For the text-containing cell, return its midpoint in (X, Y) coordinate format. 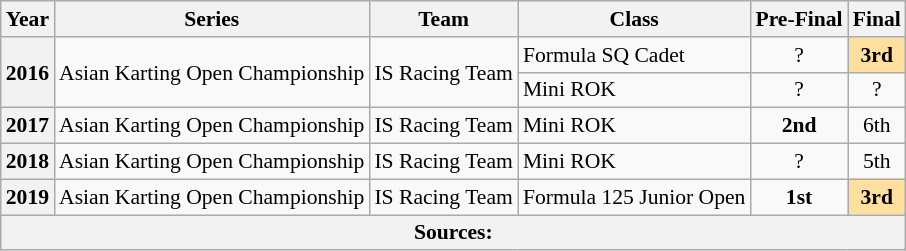
2016 (28, 72)
1st (798, 197)
Team (443, 19)
5th (877, 162)
Year (28, 19)
2nd (798, 126)
Pre-Final (798, 19)
2017 (28, 126)
Sources: (454, 233)
2019 (28, 197)
Formula 125 Junior Open (634, 197)
Series (212, 19)
Final (877, 19)
6th (877, 126)
2018 (28, 162)
Formula SQ Cadet (634, 55)
Class (634, 19)
